From the cell containing the given text, extract its center point as (x, y) coordinate. 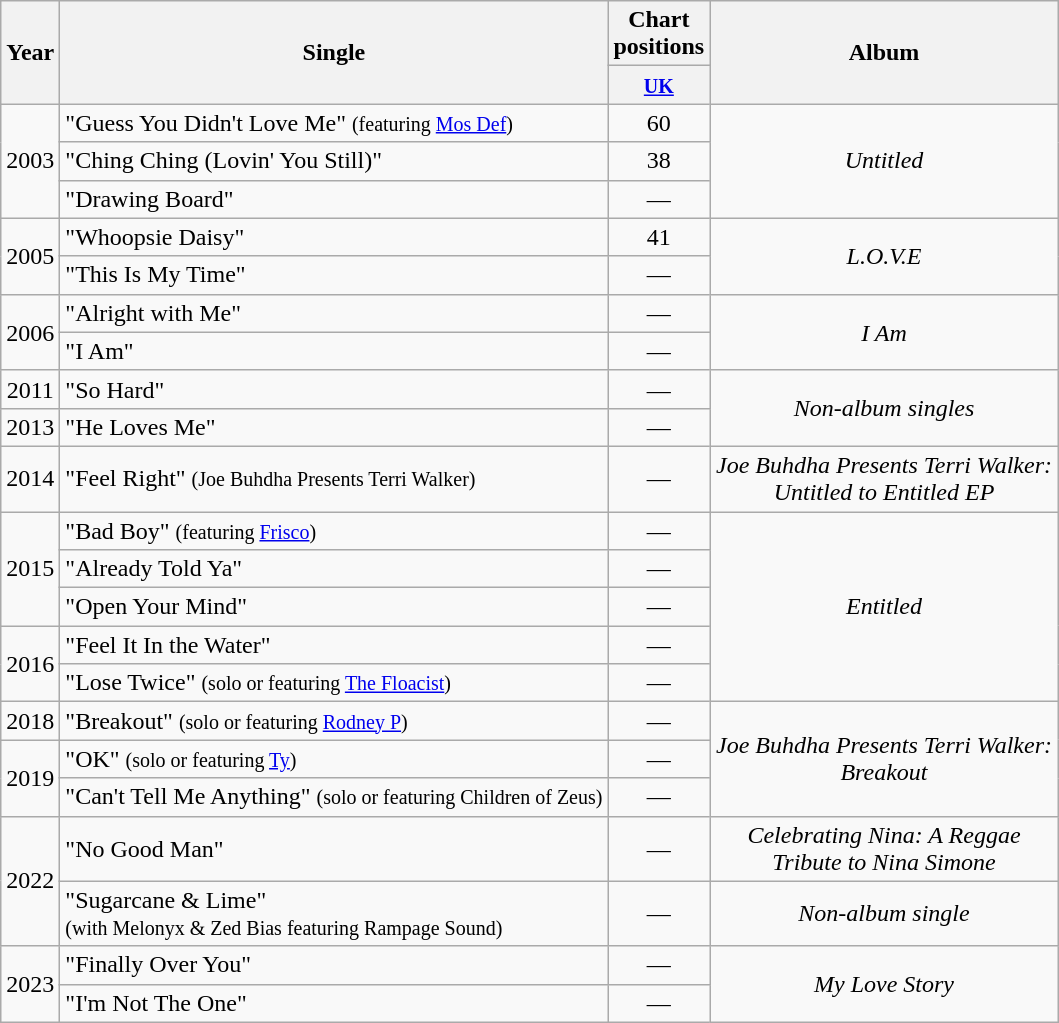
2023 (30, 984)
Celebrating Nina: A Reggae Tribute to Nina Simone (884, 848)
2022 (30, 881)
60 (659, 123)
2016 (30, 664)
"Breakout" (solo or featuring Rodney P) (334, 721)
"I'm Not The One" (334, 1003)
38 (659, 161)
2015 (30, 569)
"Drawing Board" (334, 199)
Non-album singles (884, 408)
"This Is My Time" (334, 275)
2019 (30, 778)
"Bad Boy" (featuring Frisco) (334, 531)
"Feel It In the Water" (334, 645)
"Finally Over You" (334, 965)
Joe Buhdha Presents Terri Walker: Untitled to Entitled EP (884, 478)
"No Good Man" (334, 848)
"So Hard" (334, 389)
2005 (30, 256)
"Already Told Ya" (334, 569)
"I Am" (334, 351)
"Sugarcane & Lime" (with Melonyx & Zed Bias featuring Rampage Sound) (334, 914)
2018 (30, 721)
2006 (30, 332)
L.O.V.E (884, 256)
My Love Story (884, 984)
Joe Buhdha Presents Terri Walker: Breakout (884, 759)
"OK" (solo or featuring Ty) (334, 759)
"Ching Ching (Lovin' You Still)" (334, 161)
"He Loves Me" (334, 427)
I Am (884, 332)
Year (30, 52)
2013 (30, 427)
Non-album single (884, 914)
Chart positions (659, 34)
"Can't Tell Me Anything" (solo or featuring Children of Zeus) (334, 797)
41 (659, 237)
"Alright with Me" (334, 313)
2014 (30, 478)
"Open Your Mind" (334, 607)
Entitled (884, 607)
"Feel Right" (Joe Buhdha Presents Terri Walker) (334, 478)
2003 (30, 161)
Album (884, 52)
2011 (30, 389)
"Lose Twice" (solo or featuring The Floacist) (334, 683)
Single (334, 52)
"Whoopsie Daisy" (334, 237)
UK (659, 85)
Untitled (884, 161)
"Guess You Didn't Love Me" (featuring Mos Def) (334, 123)
